Identify which cell holds the provided text, then report its [X, Y] central coordinate. 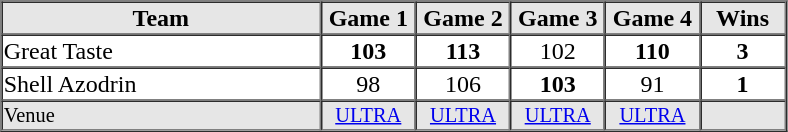
Game 1 [368, 18]
Venue [161, 115]
1 [742, 84]
98 [368, 84]
Game 4 [652, 18]
Team [161, 18]
Great Taste [161, 50]
102 [558, 50]
113 [464, 50]
Wins [742, 18]
Shell Azodrin [161, 84]
106 [464, 84]
3 [742, 50]
110 [652, 50]
Game 2 [464, 18]
Game 3 [558, 18]
91 [652, 84]
